From the cell containing the given text, extract its center point as (X, Y) coordinate. 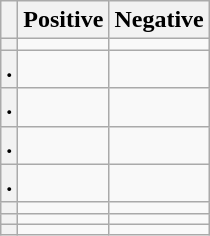
Positive (64, 20)
Negative (159, 20)
